Return the (x, y) coordinate for the center point of the cell that contains the specified text.  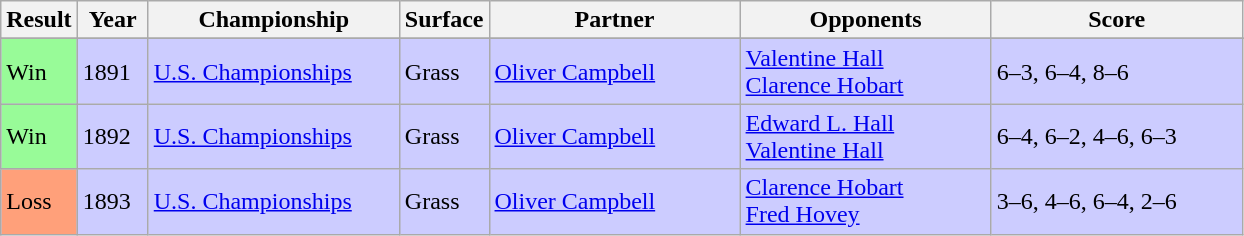
Clarence Hobart Fred Hovey (866, 202)
Partner (614, 20)
Championship (274, 20)
Result (39, 20)
6–3, 6–4, 8–6 (1116, 72)
1892 (112, 136)
Surface (444, 20)
1891 (112, 72)
6–4, 6–2, 4–6, 6–3 (1116, 136)
Edward L. Hall Valentine Hall (866, 136)
1893 (112, 202)
3–6, 4–6, 6–4, 2–6 (1116, 202)
Valentine Hall Clarence Hobart (866, 72)
Year (112, 20)
Score (1116, 20)
Loss (39, 202)
Opponents (866, 20)
